Detect which cell encompasses the target text, then output its [x, y] center coordinate. 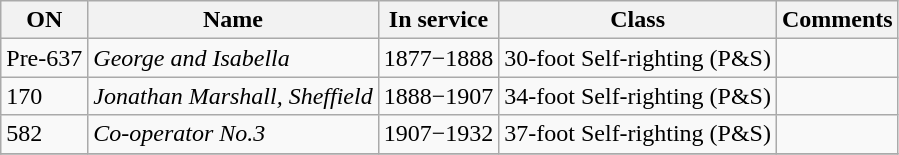
30-foot Self-righting (P&S) [638, 58]
1877−1888 [438, 58]
1888−1907 [438, 96]
Comments [837, 20]
Class [638, 20]
In service [438, 20]
582 [44, 134]
170 [44, 96]
34-foot Self-righting (P&S) [638, 96]
37-foot Self-righting (P&S) [638, 134]
ON [44, 20]
Co-operator No.3 [233, 134]
Pre-637 [44, 58]
Jonathan Marshall, Sheffield [233, 96]
George and Isabella [233, 58]
Name [233, 20]
1907−1932 [438, 134]
